Extract the [x, y] coordinate from the center of the cell holding the provided text.  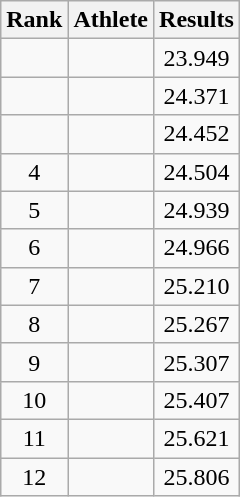
4 [34, 172]
25.210 [197, 286]
11 [34, 438]
25.407 [197, 400]
24.452 [197, 134]
25.806 [197, 477]
25.307 [197, 362]
25.267 [197, 324]
10 [34, 400]
24.504 [197, 172]
25.621 [197, 438]
7 [34, 286]
Athlete [111, 20]
6 [34, 248]
24.939 [197, 210]
9 [34, 362]
12 [34, 477]
8 [34, 324]
24.371 [197, 96]
Results [197, 20]
5 [34, 210]
24.966 [197, 248]
23.949 [197, 58]
Rank [34, 20]
